Provide the (x, y) coordinate of the cell's center where the given text is located.  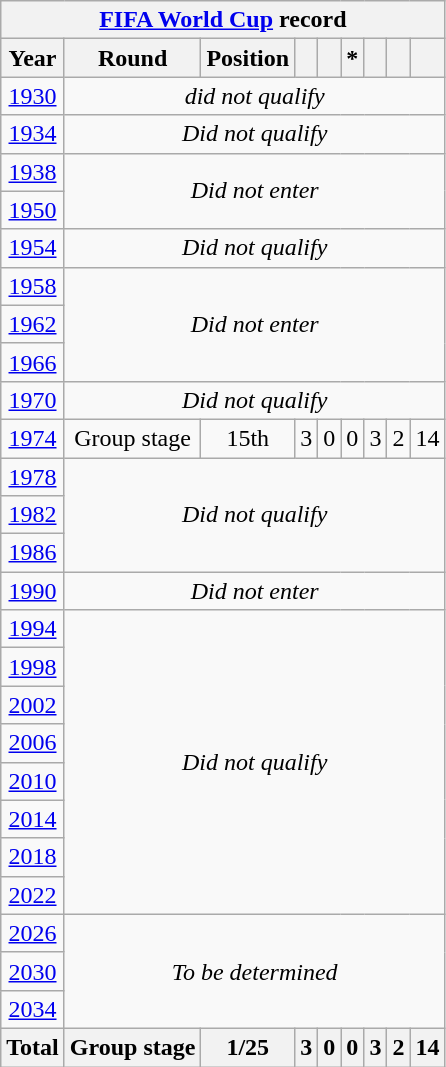
15th (248, 438)
Position (248, 58)
2014 (33, 819)
2022 (33, 895)
To be determined (254, 971)
2030 (33, 971)
1994 (33, 629)
2034 (33, 1009)
1974 (33, 438)
1954 (33, 248)
1958 (33, 286)
did not qualify (254, 96)
1986 (33, 553)
1930 (33, 96)
1/25 (248, 1047)
1990 (33, 591)
2010 (33, 781)
2026 (33, 933)
1966 (33, 362)
2018 (33, 857)
1982 (33, 515)
1978 (33, 477)
2006 (33, 743)
Year (33, 58)
* (352, 58)
1970 (33, 400)
1998 (33, 667)
Round (132, 58)
1934 (33, 134)
1962 (33, 324)
1938 (33, 172)
1950 (33, 210)
Total (33, 1047)
2002 (33, 705)
FIFA World Cup record (223, 20)
